Provide the (X, Y) coordinate of the cell's center where the given text is located.  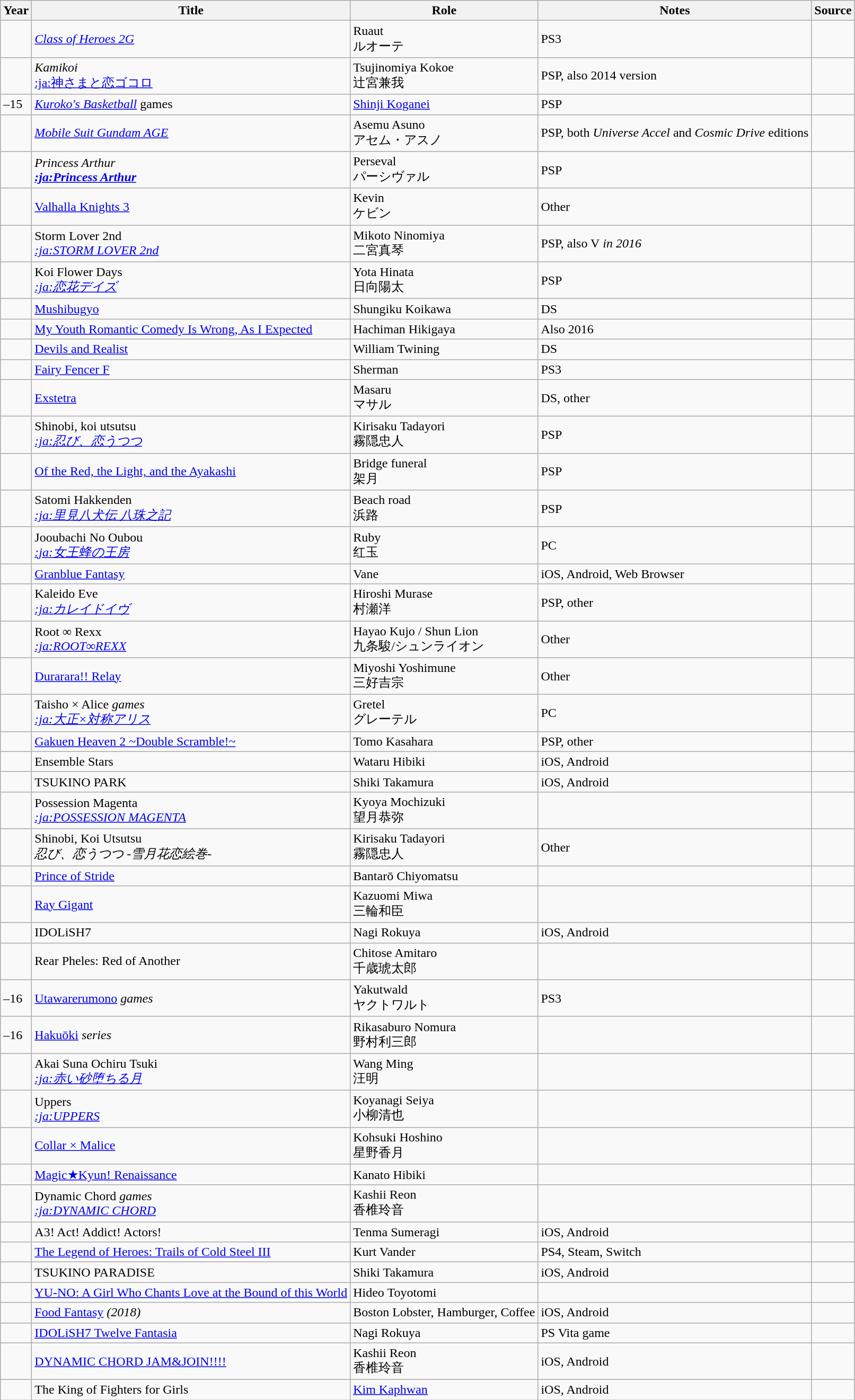
The King of Fighters for Girls (191, 1390)
Utawarerumono games (191, 998)
Mobile Suit Gundam AGE (191, 133)
Gretelグレーテル (444, 713)
Beach road浜路 (444, 509)
Class of Heroes 2G (191, 39)
iOS, Android, Web Browser (675, 574)
Devils and Realist (191, 349)
Shinobi, Koi Utsutsu忍び、恋うつつ -雪月花恋絵巻- (191, 847)
Bridge funeral架月 (444, 472)
IDOLiSH7 Twelve Fantasia (191, 1333)
–15 (16, 104)
PSP, also V in 2016 (675, 244)
PS4, Steam, Switch (675, 1252)
Koyanagi Seiya小柳清也 (444, 1109)
Kamikoi:ja:神さまと恋ゴコロ (191, 76)
Wang Ming汪明 (444, 1072)
TSUKINO PARADISE (191, 1272)
Valhalla Knights 3 (191, 207)
A3! Act! Addict! Actors! (191, 1232)
Root ∞ Rexx:ja:ROOT∞REXX (191, 640)
Magic★Kyun! Renaissance (191, 1175)
Source (833, 11)
Ensemble Stars (191, 761)
Kohsuki Hoshino星野香月 (444, 1146)
Yakutwaldヤクトワルト (444, 998)
Kurt Vander (444, 1252)
Masaruマサル (444, 398)
Exstetra (191, 398)
PS Vita game (675, 1333)
Ruautルオーテ (444, 39)
Title (191, 11)
YU-NO: A Girl Who Chants Love at the Bound of this World (191, 1292)
Also 2016 (675, 329)
Shungiku Koikawa (444, 309)
Hakuōki series (191, 1035)
Bantarō Chiyomatsu (444, 876)
Shinobi, koi utsutsu:ja:忍び、恋うつつ (191, 435)
Yota Hinata日向陽太 (444, 280)
Akai Suna Ochiru Tsuki :ja:赤い砂堕ちる月 (191, 1072)
Kanato Hibiki (444, 1175)
Persevalパーシヴァル (444, 170)
Tomo Kasahara (444, 741)
Fairy Fencer F (191, 369)
Koi Flower Days:ja:恋花デイズ (191, 280)
Asemu Asunoアセム・アスノ (444, 133)
Uppers:ja:UPPERS (191, 1109)
IDOLiSH7 (191, 933)
Of the Red, the Light, and the Ayakashi (191, 472)
Hideo Toyotomi (444, 1292)
Kyoya Mochizuki望月恭弥 (444, 810)
Kuroko's Basketball games (191, 104)
Granblue Fantasy (191, 574)
TSUKINO PARK (191, 782)
PSP, also 2014 version (675, 76)
Ruby 红玉 (444, 545)
Princess Arthur:ja:Princess Arthur (191, 170)
PSP, both Universe Accel and Cosmic Drive editions (675, 133)
Ray Gigant (191, 905)
Taisho × Alice games :ja:大正×対称アリス (191, 713)
Boston Lobster, Hamburger, Coffee (444, 1313)
Durarara!! Relay (191, 676)
Satomi Hakkenden:ja:里見八犬伝 八珠之記 (191, 509)
Kevinケビン (444, 207)
Mushibugyo (191, 309)
Prince of Stride (191, 876)
Tenma Sumeragi (444, 1232)
Food Fantasy (2018) (191, 1313)
Rikasaburo Nomura野村利三郎 (444, 1035)
Miyoshi Yoshimune三好吉宗 (444, 676)
Shinji Koganei (444, 104)
Jooubachi No Oubou:ja:女王蜂の王房 (191, 545)
DYNAMIC CHORD JAM&JOIN!!!! (191, 1361)
Hiroshi Murase村瀬洋 (444, 602)
Gakuen Heaven 2 ~Double Scramble!~ (191, 741)
Storm Lover 2nd:ja:STORM LOVER 2nd (191, 244)
Chitose Amitaro千歳琥太郎 (444, 961)
Tsujinomiya Kokoe辻宮兼我 (444, 76)
Vane (444, 574)
Hayao Kujo / Shun Lion九条駿/シュンライオン (444, 640)
Kazuomi Miwa三輪和臣 (444, 905)
Kim Kaphwan (444, 1390)
Possession Magenta:ja:POSSESSION MAGENTA (191, 810)
Rear Pheles: Red of Another (191, 961)
Sherman (444, 369)
Wataru Hibiki (444, 761)
Year (16, 11)
Dynamic Chord games:ja:DYNAMIC CHORD (191, 1203)
William Twining (444, 349)
Hachiman Hikigaya (444, 329)
Mikoto Ninomiya二宮真琴 (444, 244)
My Youth Romantic Comedy Is Wrong, As I Expected (191, 329)
Kaleido Eve:ja:カレイドイヴ (191, 602)
The Legend of Heroes: Trails of Cold Steel III (191, 1252)
Collar × Malice (191, 1146)
DS, other (675, 398)
Role (444, 11)
Notes (675, 11)
